Pinpoint the cell where the given text exists, returning its [X, Y] midpoint coordinate. 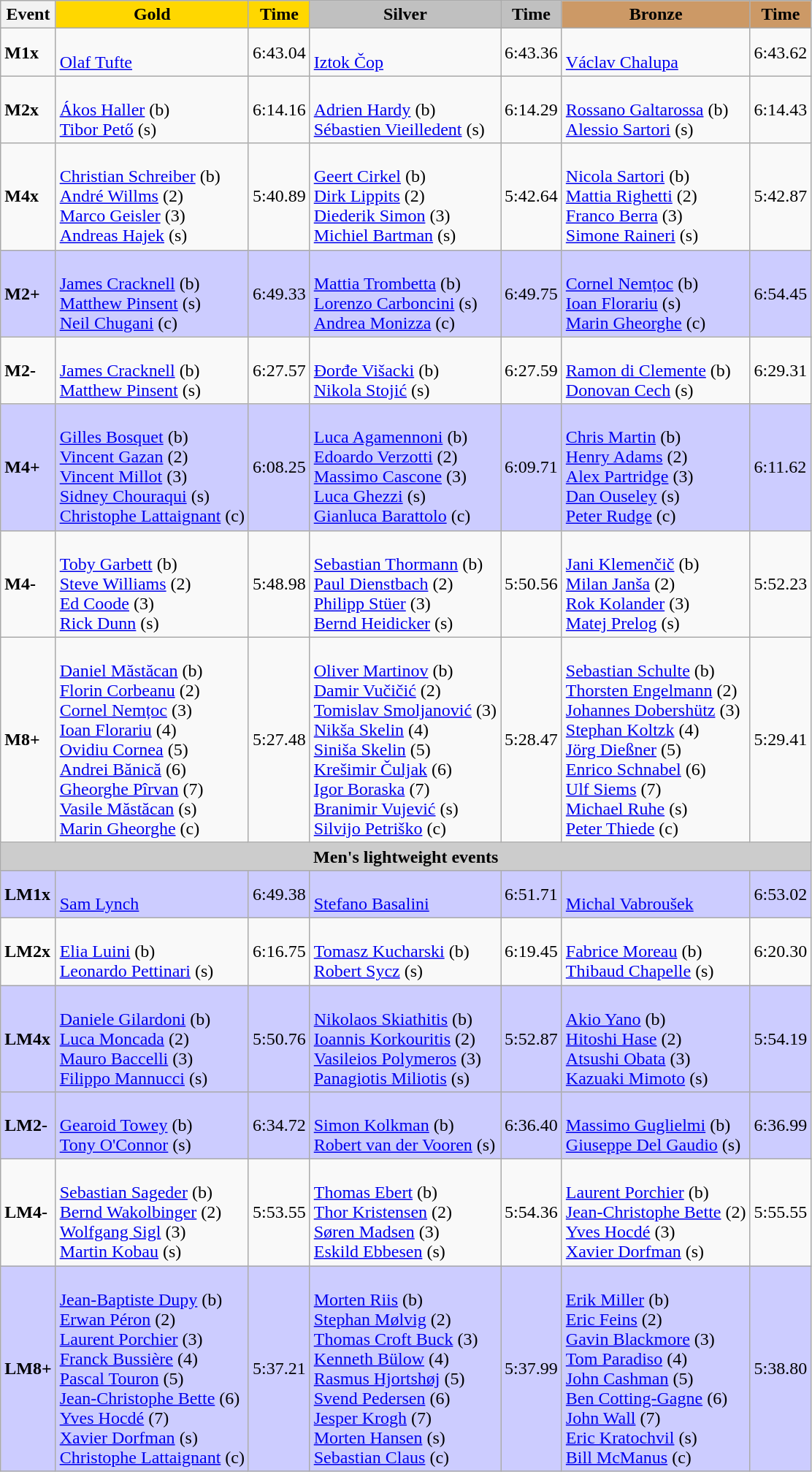
Chris Martin (b)Henry Adams (2)Alex Partridge (3)Dan Ouseley (s)Peter Rudge (c) [656, 468]
6:27.57 [279, 370]
LM1x [28, 894]
M4x [28, 197]
Adrien Hardy (b)Sébastien Vieilledent (s) [405, 110]
5:50.76 [279, 1038]
5:54.36 [532, 1213]
Václav Chalupa [656, 53]
Silver [405, 15]
6:49.38 [279, 894]
6:43.04 [279, 53]
6:11.62 [781, 468]
Gilles Bosquet (b)Vincent Gazan (2)Vincent Millot (3)Sidney Chouraqui (s)Christophe Lattaignant (c) [152, 468]
5:40.89 [279, 197]
James Cracknell (b)Matthew Pinsent (s)Neil Chugani (c) [152, 294]
6:20.30 [781, 951]
5:28.47 [532, 739]
6:14.43 [781, 110]
Gearoid Towey (b)Tony O'Connor (s) [152, 1126]
6:53.02 [781, 894]
Laurent Porchier (b)Jean-Christophe Bette (2)Yves Hocdé (3)Xavier Dorfman (s) [656, 1213]
M4+ [28, 468]
6:14.29 [532, 110]
5:42.87 [781, 197]
5:52.23 [781, 584]
5:38.80 [781, 1369]
LM4- [28, 1213]
Cornel Nemțoc (b)Ioan Florariu (s)Marin Gheorghe (c) [656, 294]
6:36.40 [532, 1126]
Christian Schreiber (b)André Willms (2)Marco Geisler (3)Andreas Hajek (s) [152, 197]
Elia Luini (b)Leonardo Pettinari (s) [152, 951]
Massimo Guglielmi (b)Giuseppe Del Gaudio (s) [656, 1126]
LM2x [28, 951]
Sam Lynch [152, 894]
Simon Kolkman (b)Robert van der Vooren (s) [405, 1126]
Iztok Čop [405, 53]
Akio Yano (b)Hitoshi Hase (2)Atsushi Obata (3)Kazuaki Mimoto (s) [656, 1038]
Thomas Ebert (b)Thor Kristensen (2)Søren Madsen (3)Eskild Ebbesen (s) [405, 1213]
6:09.71 [532, 468]
5:53.55 [279, 1213]
Sebastian Sageder (b)Bernd Wakolbinger (2)Wolfgang Sigl (3)Martin Kobau (s) [152, 1213]
5:50.56 [532, 584]
6:19.45 [532, 951]
6:14.16 [279, 110]
Fabrice Moreau (b)Thibaud Chapelle (s) [656, 951]
6:08.25 [279, 468]
Bronze [656, 15]
Jani Klemenčič (b)Milan Janša (2)Rok Kolander (3)Matej Prelog (s) [656, 584]
6:43.36 [532, 53]
Sebastian Thormann (b)Paul Dienstbach (2)Philipp Stüer (3)Bernd Heidicker (s) [405, 584]
M4- [28, 584]
Mattia Trombetta (b)Lorenzo Carboncini (s)Andrea Monizza (c) [405, 294]
5:55.55 [781, 1213]
James Cracknell (b)Matthew Pinsent (s) [152, 370]
Rossano Galtarossa (b)Alessio Sartori (s) [656, 110]
Luca Agamennoni (b)Edoardo Verzotti (2)Massimo Cascone (3)Luca Ghezzi (s)Gianluca Barattolo (c) [405, 468]
6:49.33 [279, 294]
6:16.75 [279, 951]
5:37.99 [532, 1369]
LM2- [28, 1126]
5:48.98 [279, 584]
6:36.99 [781, 1126]
M2- [28, 370]
M8+ [28, 739]
Stefano Basalini [405, 894]
5:29.41 [781, 739]
Michal Vabroušek [656, 894]
LM8+ [28, 1369]
Nikolaos Skiathitis (b)Ioannis Korkouritis (2)Vasileios Polymeros (3)Panagiotis Miliotis (s) [405, 1038]
Daniele Gilardoni (b)Luca Moncada (2)Mauro Baccelli (3)Filippo Mannucci (s) [152, 1038]
6:34.72 [279, 1126]
Toby Garbett (b)Steve Williams (2)Ed Coode (3)Rick Dunn (s) [152, 584]
LM4x [28, 1038]
Ákos Haller (b)Tibor Pető (s) [152, 110]
5:54.19 [781, 1038]
M1x [28, 53]
6:51.71 [532, 894]
5:37.21 [279, 1369]
M2+ [28, 294]
5:52.87 [532, 1038]
6:29.31 [781, 370]
Event [28, 15]
Men's lightweight events [406, 856]
Tomasz Kucharski (b)Robert Sycz (s) [405, 951]
Ramon di Clemente (b)Donovan Cech (s) [656, 370]
M2x [28, 110]
Đorđe Višacki (b)Nikola Stojić (s) [405, 370]
Erik Miller (b)Eric Feins (2)Gavin Blackmore (3)Tom Paradiso (4)John Cashman (5)Ben Cotting-Gagne (6)John Wall (7)Eric Kratochvil (s)Bill McManus (c) [656, 1369]
5:27.48 [279, 739]
6:43.62 [781, 53]
6:54.45 [781, 294]
Geert Cirkel (b)Dirk Lippits (2)Diederik Simon (3)Michiel Bartman (s) [405, 197]
5:42.64 [532, 197]
Gold [152, 15]
Olaf Tufte [152, 53]
Nicola Sartori (b)Mattia Righetti (2)Franco Berra (3)Simone Raineri (s) [656, 197]
6:49.75 [532, 294]
6:27.59 [532, 370]
